Provide the [x, y] coordinate of the cell's center where the given text is located.  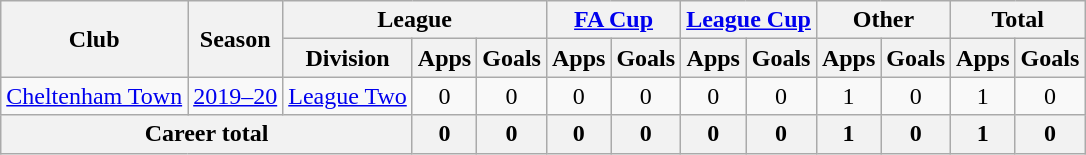
League Two [348, 96]
Career total [207, 134]
Season [236, 39]
League Cup [749, 20]
FA Cup [613, 20]
Total [1018, 20]
League [415, 20]
Other [883, 20]
Club [94, 39]
2019–20 [236, 96]
Cheltenham Town [94, 96]
Division [348, 58]
